Determine the (X, Y) coordinate at the center of the cell enclosing the given text.  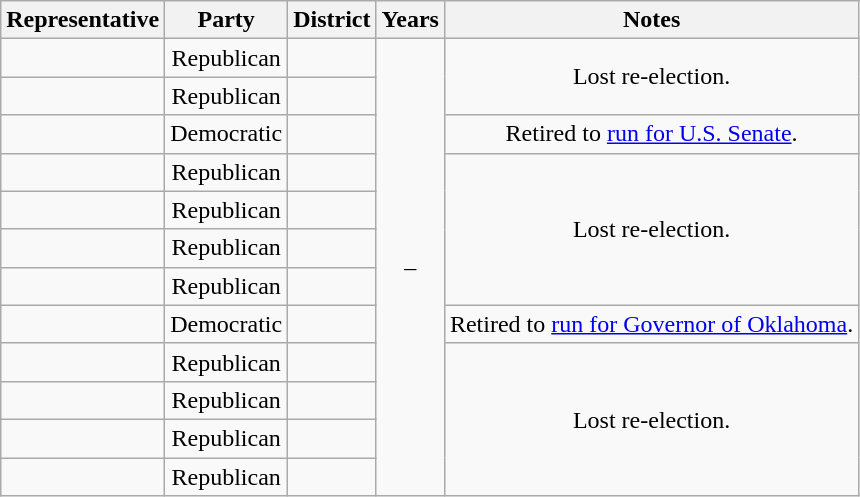
District (332, 20)
Notes (651, 20)
Representative (83, 20)
– (410, 268)
Party (226, 20)
Retired to run for Governor of Oklahoma. (651, 324)
Retired to run for U.S. Senate. (651, 134)
Years (410, 20)
